Detect which cell encompasses the target text, then output its (X, Y) center coordinate. 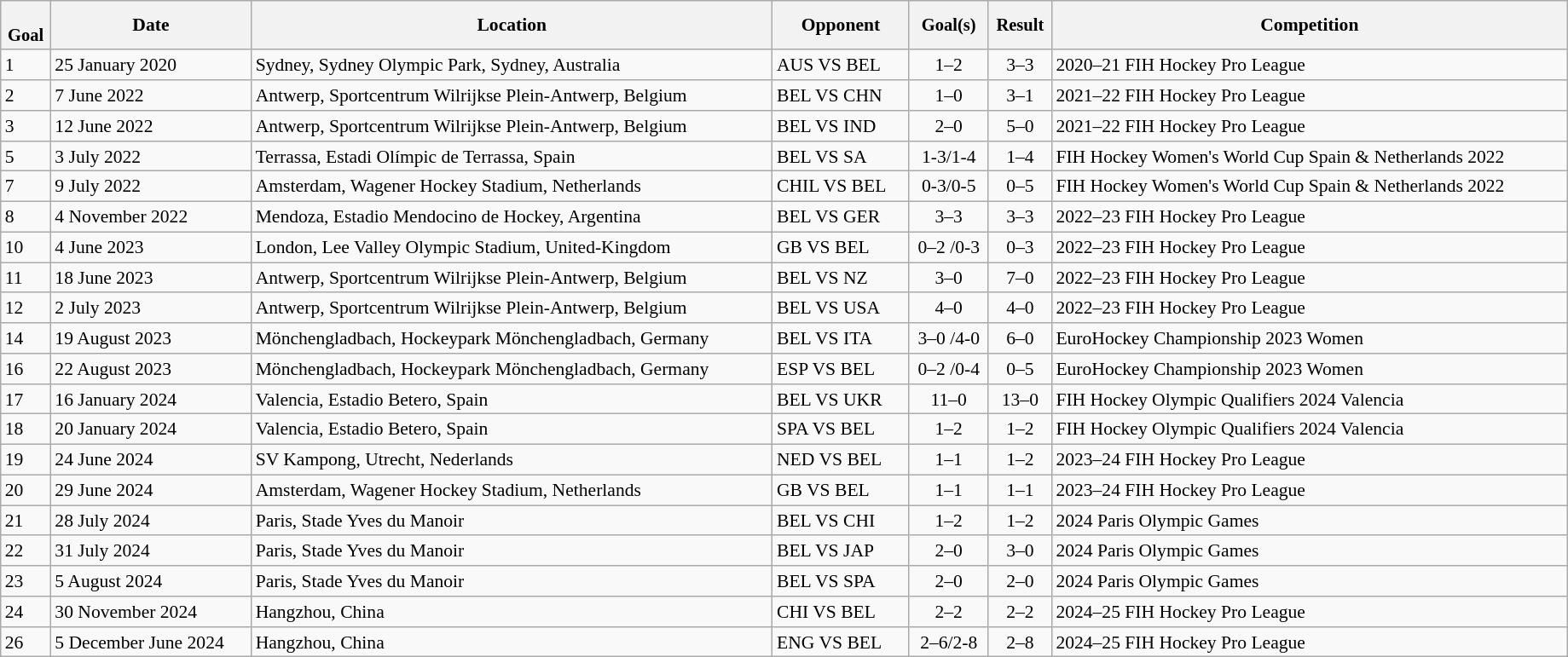
Hangzhou, China (512, 612)
1-3/1-4 (948, 157)
24 (26, 612)
16 January 2024 (150, 400)
9 July 2022 (150, 187)
Goal (26, 26)
Goal(s) (948, 26)
23 (26, 581)
BEL VS CHN (841, 95)
4 June 2023 (150, 248)
8 (26, 217)
29 June 2024 (150, 491)
BEL VS ITA (841, 338)
2 (26, 95)
12 (26, 308)
BEL VS CHI (841, 521)
1–4 (1020, 157)
2020–21 FIH Hockey Pro League (1310, 66)
1 (26, 66)
0–2 /0-3 (948, 248)
3–0 /4-0 (948, 338)
6–0 (1020, 338)
5 August 2024 (150, 581)
CHI VS BEL (841, 612)
30 November 2024 (150, 612)
2 July 2023 (150, 308)
19 August 2023 (150, 338)
5–0 (1020, 126)
18 June 2023 (150, 278)
Date (150, 26)
11–0 (948, 400)
31 July 2024 (150, 551)
SV Kampong, Utrecht, Nederlands (512, 460)
BEL VS SPA (841, 581)
25 January 2020 (150, 66)
20 January 2024 (150, 429)
Location (512, 26)
London, Lee Valley Olympic Stadium, United-Kingdom (512, 248)
ESP VS BEL (841, 369)
2024–25 FIH Hockey Pro League (1310, 612)
7–0 (1020, 278)
22 August 2023 (150, 369)
20 (26, 491)
7 June 2022 (150, 95)
10 (26, 248)
16 (26, 369)
1–0 (948, 95)
18 (26, 429)
BEL VS IND (841, 126)
19 (26, 460)
0–2 /0-4 (948, 369)
BEL VS USA (841, 308)
14 (26, 338)
3–1 (1020, 95)
BEL VS NZ (841, 278)
22 (26, 551)
3 July 2022 (150, 157)
Opponent (841, 26)
Terrassa, Estadi Olímpic de Terrassa, Spain (512, 157)
NED VS BEL (841, 460)
CHIL VS BEL (841, 187)
7 (26, 187)
AUS VS BEL (841, 66)
11 (26, 278)
21 (26, 521)
SPA VS BEL (841, 429)
12 June 2022 (150, 126)
BEL VS SA (841, 157)
13–0 (1020, 400)
0-3/0-5 (948, 187)
3 (26, 126)
28 July 2024 (150, 521)
4 November 2022 (150, 217)
0–3 (1020, 248)
BEL VS UKR (841, 400)
BEL VS GER (841, 217)
Result (1020, 26)
Mendoza, Estadio Mendocino de Hockey, Argentina (512, 217)
BEL VS JAP (841, 551)
Sydney, Sydney Olympic Park, Sydney, Australia (512, 66)
5 (26, 157)
24 June 2024 (150, 460)
17 (26, 400)
Competition (1310, 26)
